Output the (x, y) coordinate of the center of the cell containing the given text.  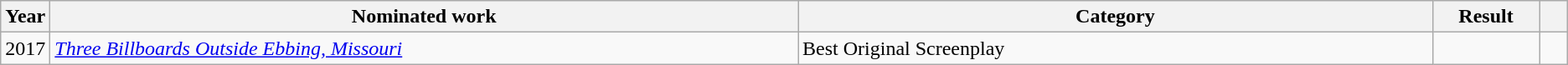
Nominated work (424, 17)
2017 (25, 48)
Result (1486, 17)
Year (25, 17)
Three Billboards Outside Ebbing, Missouri (424, 48)
Category (1116, 17)
Best Original Screenplay (1116, 48)
